Find where the given text appears and provide that cell's center as [X, Y] coordinate. 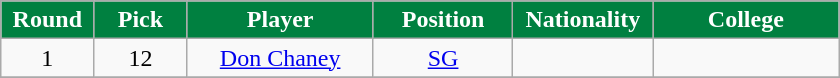
Pick [140, 20]
12 [140, 58]
College [746, 20]
Player [280, 20]
Position [443, 20]
Nationality [583, 20]
Don Chaney [280, 58]
1 [48, 58]
Round [48, 20]
SG [443, 58]
